Search for the cell housing the specified text and yield its (X, Y) center coordinate. 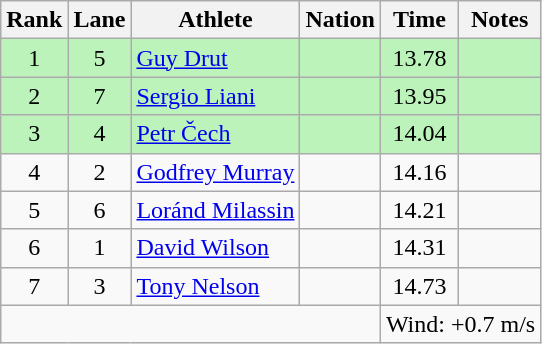
Time (419, 20)
Guy Drut (216, 58)
14.73 (419, 286)
Loránd Milassin (216, 210)
13.78 (419, 58)
Lane (100, 20)
Godfrey Murray (216, 172)
14.16 (419, 172)
Sergio Liani (216, 96)
Petr Čech (216, 134)
14.31 (419, 248)
14.21 (419, 210)
Nation (340, 20)
Wind: +0.7 m/s (460, 324)
David Wilson (216, 248)
Tony Nelson (216, 286)
14.04 (419, 134)
Rank (34, 20)
Athlete (216, 20)
13.95 (419, 96)
Notes (500, 20)
